For the text-containing cell, return its midpoint in (X, Y) coordinate format. 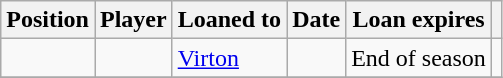
End of season (419, 58)
Virton (229, 58)
Loan expires (419, 20)
Player (133, 20)
Date (316, 20)
Position (48, 20)
Loaned to (229, 20)
